Output the [X, Y] coordinate of the center of the cell containing the given text.  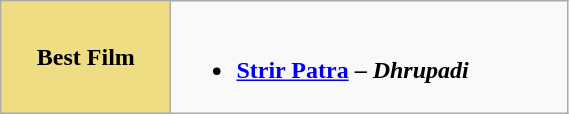
Strir Patra – Dhrupadi [370, 58]
Best Film [86, 58]
